From the cell containing the given text, extract its center point as (X, Y) coordinate. 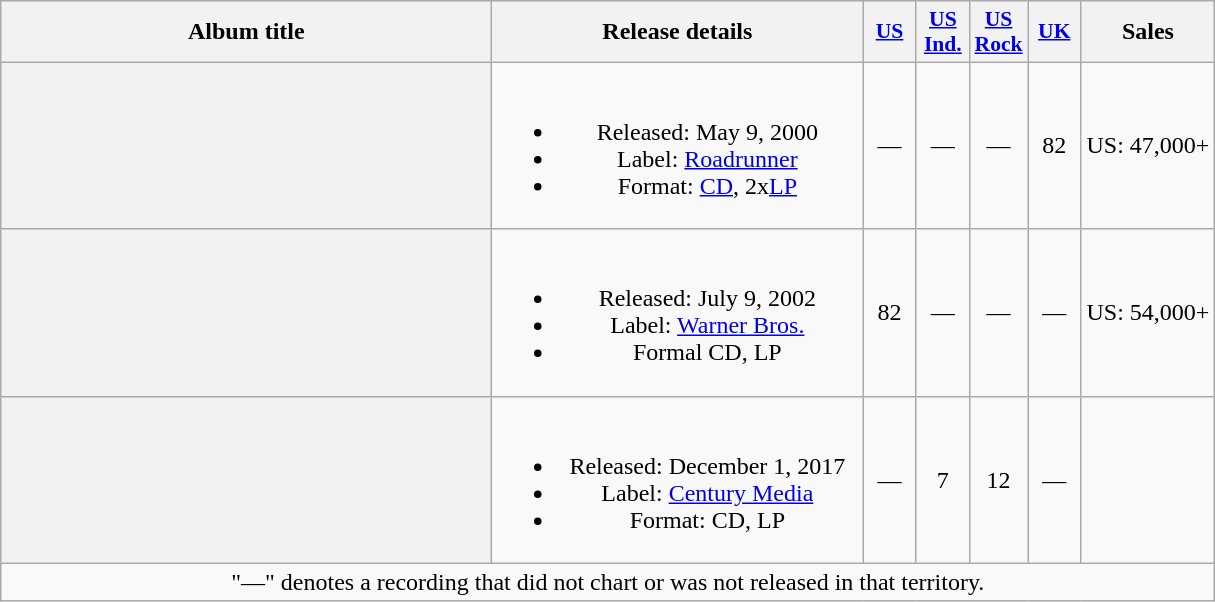
"—" denotes a recording that did not chart or was not released in that territory. (608, 582)
USInd. (942, 32)
Sales (1148, 32)
Released: December 1, 2017Label: Century MediaFormat: CD, LP (678, 480)
UK (1054, 32)
US (890, 32)
Album title (246, 32)
US: 54,000+ (1148, 312)
Released: July 9, 2002Label: Warner Bros.Formal CD, LP (678, 312)
12 (999, 480)
Release details (678, 32)
Released: May 9, 2000Label: RoadrunnerFormat: CD, 2xLP (678, 146)
7 (942, 480)
US: 47,000+ (1148, 146)
USRock (999, 32)
